Scan for the cell matching the given text and deliver its (x, y) coordinate at center. 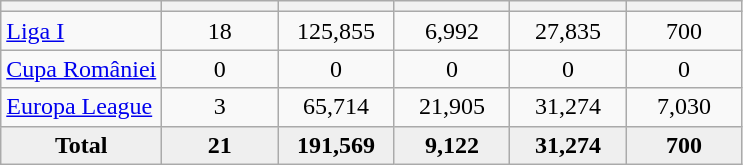
27,835 (568, 31)
125,855 (336, 31)
Europa League (82, 107)
9,122 (452, 145)
21 (220, 145)
18 (220, 31)
65,714 (336, 107)
191,569 (336, 145)
Liga I (82, 31)
7,030 (684, 107)
3 (220, 107)
6,992 (452, 31)
21,905 (452, 107)
Cupa României (82, 69)
Total (82, 145)
